Scan for the cell matching the given text and deliver its [X, Y] coordinate at center. 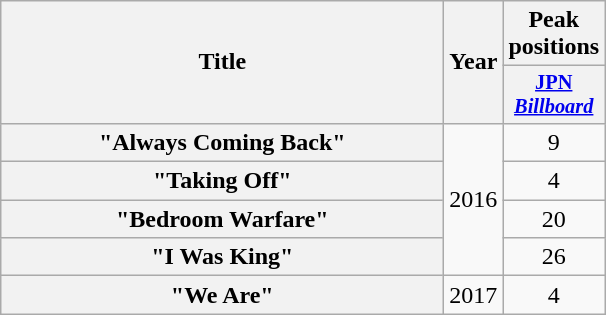
26 [554, 257]
"Bedroom Warfare" [222, 219]
"We Are" [222, 295]
Peak positions [554, 34]
"Always Coming Back" [222, 142]
9 [554, 142]
"Taking Off" [222, 181]
2016 [474, 199]
JPNBillboard [554, 95]
Year [474, 62]
2017 [474, 295]
"I Was King" [222, 257]
20 [554, 219]
Title [222, 62]
